From the cell containing the given text, extract its center point as (x, y) coordinate. 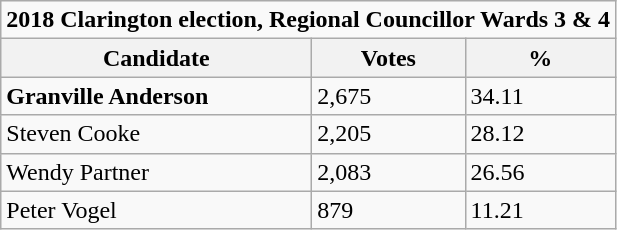
Candidate (156, 58)
Peter Vogel (156, 210)
34.11 (540, 96)
Wendy Partner (156, 172)
879 (388, 210)
2,083 (388, 172)
Granville Anderson (156, 96)
Steven Cooke (156, 134)
2,675 (388, 96)
2,205 (388, 134)
2018 Clarington election, Regional Councillor Wards 3 & 4 (308, 20)
28.12 (540, 134)
% (540, 58)
11.21 (540, 210)
26.56 (540, 172)
Votes (388, 58)
